Find where the given text appears and provide that cell's center as [x, y] coordinate. 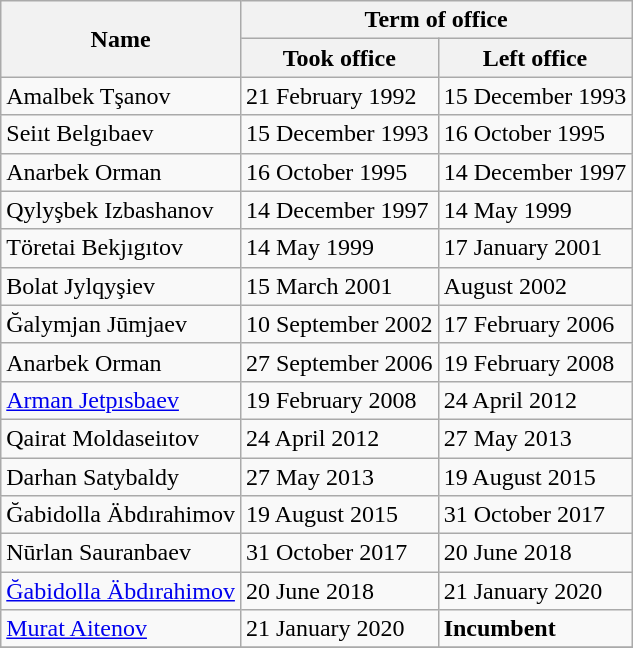
Ğalymjan Jūmjaev [121, 324]
10 September 2002 [339, 324]
Murat Aitenov [121, 629]
Term of office [436, 20]
Nūrlan Sauranbaev [121, 553]
Bolat Jylqyşiev [121, 286]
21 February 1992 [339, 96]
17 February 2006 [535, 324]
17 January 2001 [535, 248]
27 September 2006 [339, 362]
Seiıt Belgıbaev [121, 134]
Name [121, 39]
Incumbent [535, 629]
Amalbek Tşanov [121, 96]
August 2002 [535, 286]
Took office [339, 58]
Qylyşbek Izbashanov [121, 210]
Darhan Satybaldy [121, 477]
Töretai Bekjıgıtov [121, 248]
15 March 2001 [339, 286]
Arman Jetpısbaev [121, 400]
Left office [535, 58]
Qairat Moldaseiıtov [121, 438]
